Find where the given text appears and provide that cell's center as (x, y) coordinate. 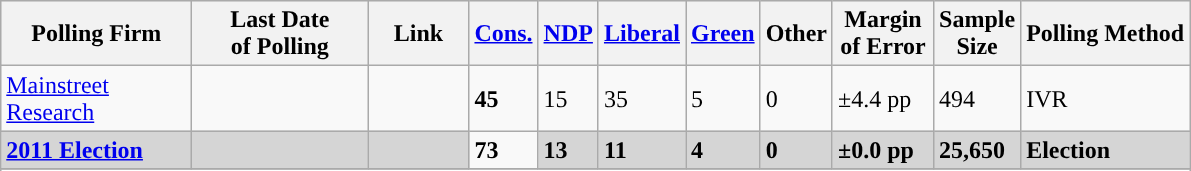
15 (568, 98)
Liberal (642, 34)
IVR (1106, 98)
±0.0 pp (882, 150)
Election (1106, 150)
13 (568, 150)
±4.4 pp (882, 98)
2011 Election (96, 150)
73 (504, 150)
Other (796, 34)
Marginof Error (882, 34)
Polling Method (1106, 34)
Green (724, 34)
Last Dateof Polling (280, 34)
Mainstreet Research (96, 98)
25,650 (978, 150)
Polling Firm (96, 34)
5 (724, 98)
Cons. (504, 34)
494 (978, 98)
SampleSize (978, 34)
4 (724, 150)
Link (418, 34)
45 (504, 98)
NDP (568, 34)
35 (642, 98)
11 (642, 150)
